Determine the [X, Y] coordinate at the center of the cell enclosing the given text.  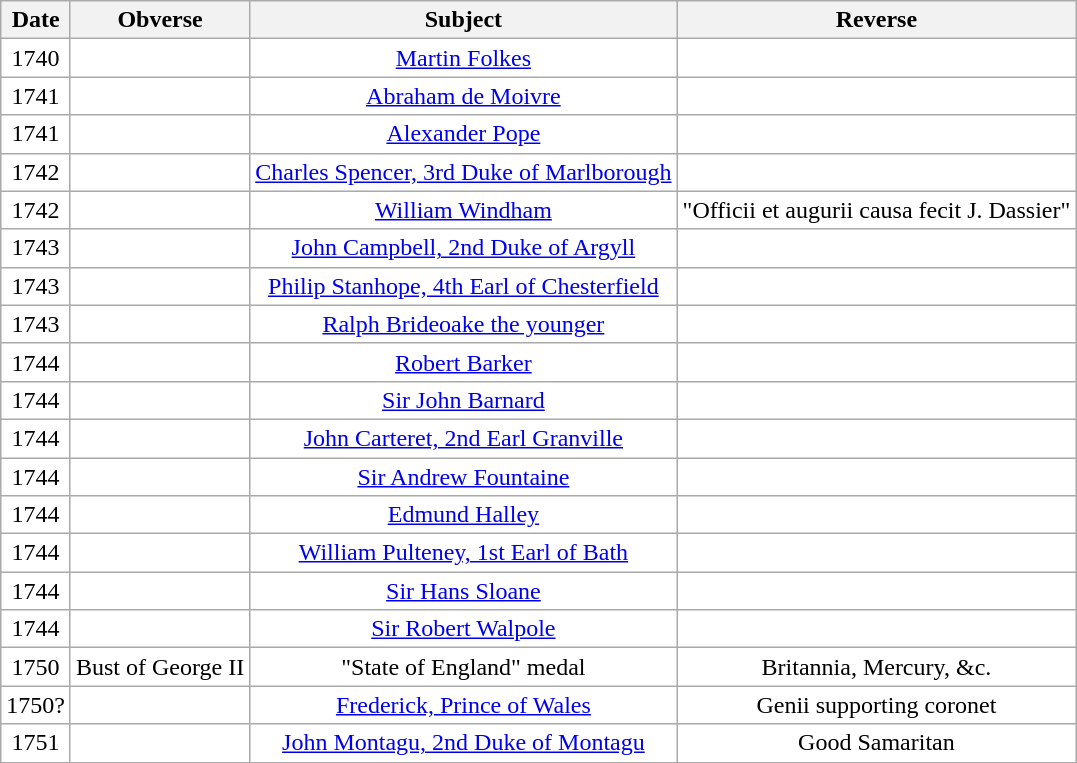
John Montagu, 2nd Duke of Montagu [464, 743]
Date [36, 20]
Ralph Brideoake the younger [464, 324]
Abraham de Moivre [464, 96]
1751 [36, 743]
Bust of George II [160, 667]
Philip Stanhope, 4th Earl of Chesterfield [464, 286]
Sir Andrew Fountaine [464, 477]
William Pulteney, 1st Earl of Bath [464, 553]
Edmund Halley [464, 515]
Good Samaritan [876, 743]
"Officii et augurii causa fecit J. Dassier" [876, 210]
1740 [36, 58]
John Carteret, 2nd Earl Granville [464, 438]
Frederick, Prince of Wales [464, 705]
Martin Folkes [464, 58]
Subject [464, 20]
Charles Spencer, 3rd Duke of Marlborough [464, 172]
Sir John Barnard [464, 400]
Britannia, Mercury, &c. [876, 667]
John Campbell, 2nd Duke of Argyll [464, 248]
Obverse [160, 20]
William Windham [464, 210]
Reverse [876, 20]
Genii supporting coronet [876, 705]
Alexander Pope [464, 134]
1750 [36, 667]
Robert Barker [464, 362]
1750? [36, 705]
Sir Hans Sloane [464, 591]
"State of England" medal [464, 667]
Sir Robert Walpole [464, 629]
